Scan for the cell matching the given text and deliver its [X, Y] coordinate at center. 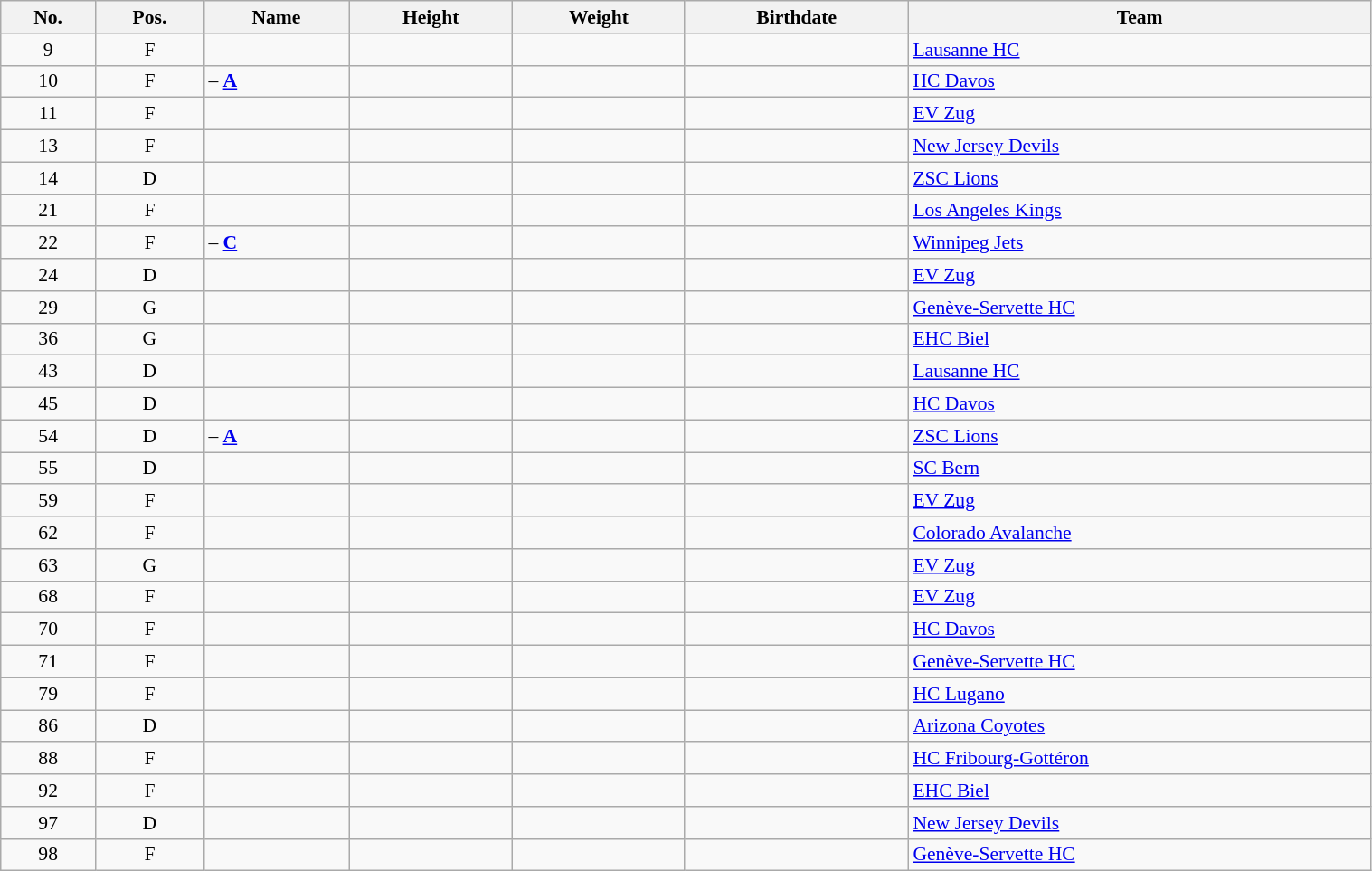
Weight [599, 17]
Height [431, 17]
59 [49, 501]
24 [49, 275]
9 [49, 50]
36 [49, 339]
54 [49, 436]
No. [49, 17]
Winnipeg Jets [1140, 243]
86 [49, 726]
– C [276, 243]
45 [49, 404]
92 [49, 791]
70 [49, 630]
71 [49, 662]
68 [49, 597]
Pos. [150, 17]
Team [1140, 17]
79 [49, 694]
Colorado Avalanche [1140, 533]
11 [49, 114]
63 [49, 565]
97 [49, 823]
SC Bern [1140, 469]
14 [49, 178]
22 [49, 243]
98 [49, 855]
Birthdate [796, 17]
21 [49, 211]
Name [276, 17]
10 [49, 81]
Arizona Coyotes [1140, 726]
HC Lugano [1140, 694]
Los Angeles Kings [1140, 211]
29 [49, 308]
43 [49, 372]
62 [49, 533]
88 [49, 759]
13 [49, 147]
HC Fribourg-Gottéron [1140, 759]
55 [49, 469]
